Pinpoint the cell where the given text exists, returning its [x, y] midpoint coordinate. 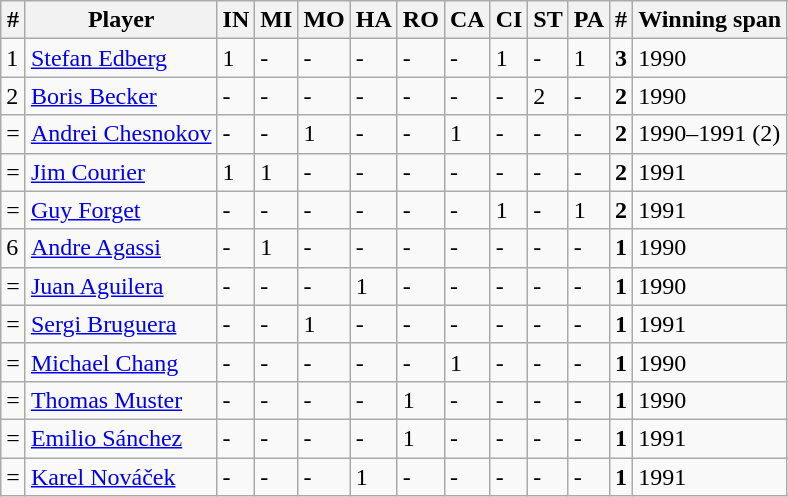
CA [467, 20]
Juan Aguilera [121, 286]
Winning span [710, 20]
ST [548, 20]
6 [14, 248]
MI [276, 20]
Emilio Sánchez [121, 438]
HA [374, 20]
Jim Courier [121, 172]
Guy Forget [121, 210]
RO [420, 20]
Michael Chang [121, 362]
PA [588, 20]
Player [121, 20]
Sergi Bruguera [121, 324]
Thomas Muster [121, 400]
Boris Becker [121, 96]
1990–1991 (2) [710, 134]
Karel Nováček [121, 477]
3 [622, 58]
IN [236, 20]
CI [509, 20]
Stefan Edberg [121, 58]
MO [324, 20]
Andrei Chesnokov [121, 134]
Andre Agassi [121, 248]
